Extract the (x, y) coordinate from the center of the cell holding the provided text.  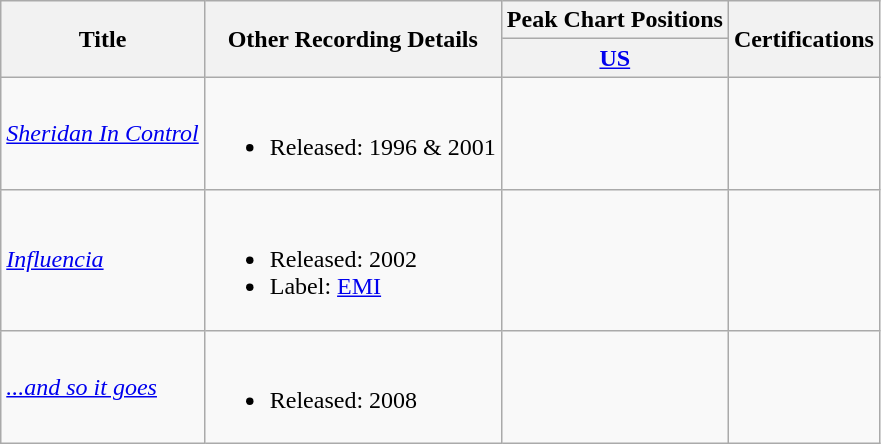
Title (103, 39)
...and so it goes (103, 386)
Released: 2002Label: EMI (352, 260)
Influencia (103, 260)
Peak Chart Positions (614, 20)
Sheridan In Control (103, 134)
Certifications (804, 39)
Released: 2008 (352, 386)
Released: 1996 & 2001 (352, 134)
US (614, 58)
Other Recording Details (352, 39)
